Return the (x, y) coordinate for the center point of the cell that contains the specified text.  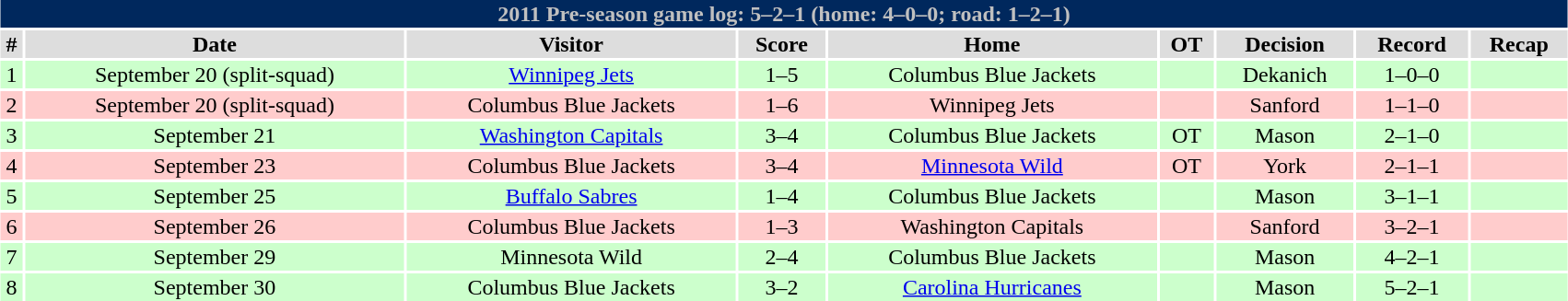
1–3 (782, 226)
York (1284, 166)
3 (11, 135)
Decision (1284, 44)
Visitor (571, 44)
September 23 (214, 166)
7 (11, 257)
2011 Pre-season game log: 5–2–1 (home: 4–0–0; road: 1–2–1) (784, 14)
# (11, 44)
2–1–1 (1411, 166)
Date (214, 44)
5–2–1 (1411, 287)
Dekanich (1284, 75)
3–1–1 (1411, 196)
September 21 (214, 135)
4–2–1 (1411, 257)
1–6 (782, 105)
6 (11, 226)
Recap (1518, 44)
1–4 (782, 196)
8 (11, 287)
September 26 (214, 226)
1 (11, 75)
September 30 (214, 287)
1–0–0 (1411, 75)
2–4 (782, 257)
September 25 (214, 196)
5 (11, 196)
September 29 (214, 257)
2–1–0 (1411, 135)
3–2 (782, 287)
2 (11, 105)
4 (11, 166)
Record (1411, 44)
Home (991, 44)
1–5 (782, 75)
Score (782, 44)
3–2–1 (1411, 226)
Buffalo Sabres (571, 196)
1–1–0 (1411, 105)
Carolina Hurricanes (991, 287)
